Pinpoint the cell where the given text exists, returning its (X, Y) midpoint coordinate. 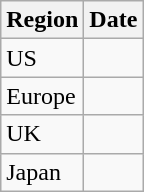
Japan (42, 172)
Region (42, 20)
UK (42, 134)
Date (114, 20)
Europe (42, 96)
US (42, 58)
